Locate the cell with the specified text and output its [X, Y] center coordinate. 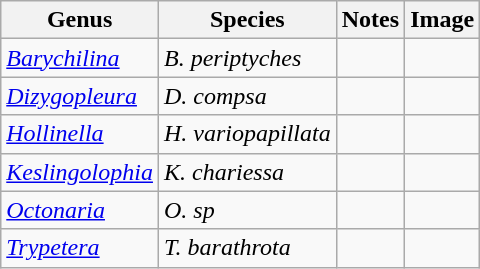
Notes [370, 20]
Trypetera [80, 248]
Barychilina [80, 58]
K. chariessa [247, 172]
Species [247, 20]
T. barathrota [247, 248]
Keslingolophia [80, 172]
Dizygopleura [80, 96]
O. sp [247, 210]
D. compsa [247, 96]
B. periptyches [247, 58]
Octonaria [80, 210]
Hollinella [80, 134]
H. variopapillata [247, 134]
Genus [80, 20]
Image [442, 20]
